Provide the (X, Y) coordinate of the cell's center where the given text is located.  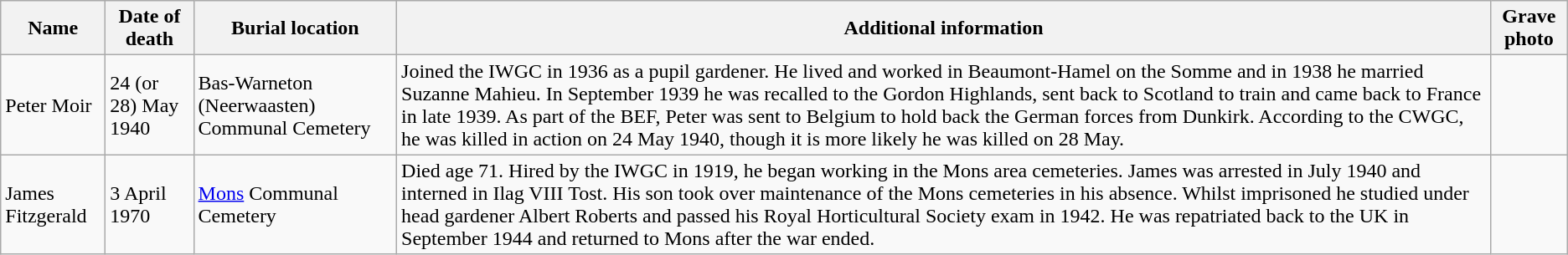
3 April 1970 (149, 204)
Bas-Warneton (Neerwaasten) Communal Cemetery (295, 105)
Burial location (295, 28)
Peter Moir (54, 105)
Mons Communal Cemetery (295, 204)
Additional information (944, 28)
Name (54, 28)
James Fitzgerald (54, 204)
Grave photo (1529, 28)
24 (or 28) May 1940 (149, 105)
Date of death (149, 28)
